Locate the cell with the specified text and output its [X, Y] center coordinate. 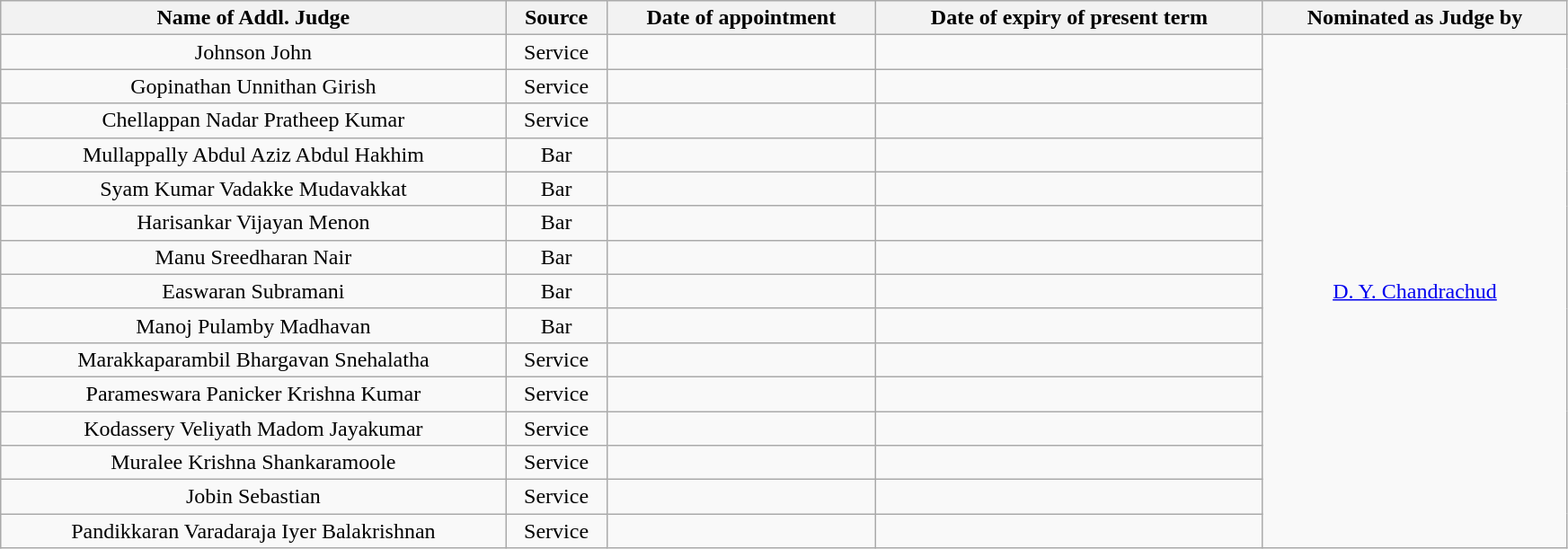
Date of expiry of present term [1069, 18]
Mullappally Abdul Aziz Abdul Hakhim [253, 155]
Manu Sreedharan Nair [253, 257]
Source [556, 18]
Date of appointment [740, 18]
Muralee Krishna Shankaramoole [253, 463]
Marakkaparambil Bhargavan Snehalatha [253, 359]
Gopinathan Unnithan Girish [253, 86]
Kodassery Veliyath Madom Jayakumar [253, 429]
D. Y. Chandrachud [1414, 291]
Chellappan Nadar Pratheep Kumar [253, 120]
Syam Kumar Vadakke Mudavakkat [253, 189]
Easwaran Subramani [253, 291]
Manoj Pulamby Madhavan [253, 325]
Pandikkaran Varadaraja Iyer Balakrishnan [253, 531]
Johnson John [253, 52]
Jobin Sebastian [253, 497]
Parameswara Panicker Krishna Kumar [253, 394]
Harisankar Vijayan Menon [253, 223]
Nominated as Judge by [1414, 18]
Name of Addl. Judge [253, 18]
